Detect which cell encompasses the target text, then output its (x, y) center coordinate. 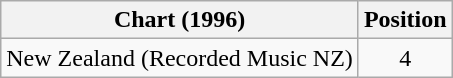
New Zealand (Recorded Music NZ) (180, 58)
4 (405, 58)
Position (405, 20)
Chart (1996) (180, 20)
